Detect which cell encompasses the target text, then output its (X, Y) center coordinate. 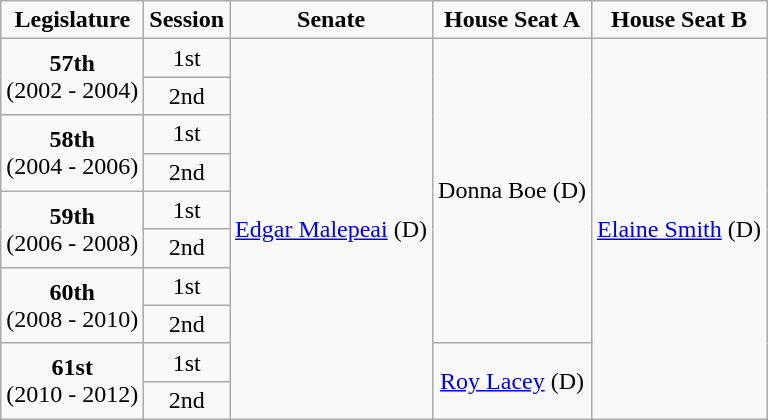
58th (2004 - 2006) (72, 153)
House Seat A (512, 20)
Edgar Malepeai (D) (332, 230)
Donna Boe (D) (512, 191)
House Seat B (680, 20)
Roy Lacey (D) (512, 381)
60th (2008 - 2010) (72, 305)
Session (187, 20)
57th (2002 - 2004) (72, 77)
Elaine Smith (D) (680, 230)
Senate (332, 20)
61st (2010 - 2012) (72, 381)
59th (2006 - 2008) (72, 229)
Legislature (72, 20)
